Detect which cell encompasses the target text, then output its [x, y] center coordinate. 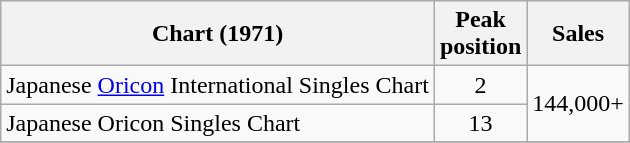
13 [480, 123]
144,000+ [578, 104]
Sales [578, 34]
Japanese Oricon Singles Chart [218, 123]
Peakposition [480, 34]
2 [480, 85]
Japanese Oricon International Singles Chart [218, 85]
Chart (1971) [218, 34]
